Extract the (x, y) coordinate from the center of the cell holding the provided text.  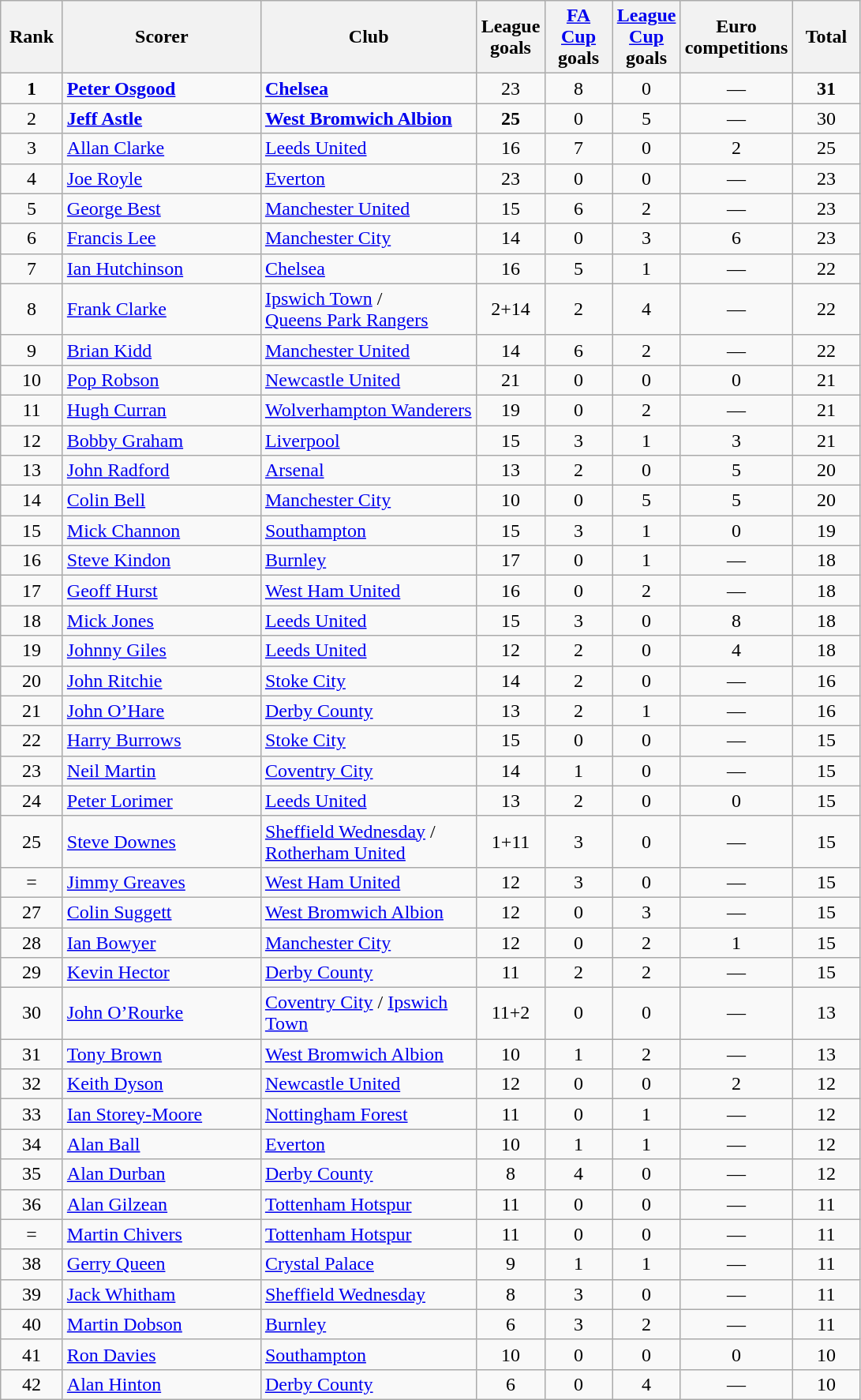
28 (32, 942)
Scorer (161, 37)
Johnny Giles (161, 651)
Coventry City / Ipswich Town (369, 1014)
Colin Bell (161, 501)
11+2 (511, 1014)
Peter Lorimer (161, 801)
Mick Channon (161, 531)
Gerry Queen (161, 1264)
Alan Gilzean (161, 1204)
41 (32, 1354)
33 (32, 1114)
Brian Kidd (161, 350)
Steve Downes (161, 842)
Euro competitions (736, 37)
Joe Royle (161, 178)
Neil Martin (161, 771)
24 (32, 801)
29 (32, 973)
27 (32, 912)
Ian Bowyer (161, 942)
Ian Storey-Moore (161, 1114)
Peter Osgood (161, 88)
Wolverhampton Wanderers (369, 410)
Rank (32, 37)
FA Cup goals (578, 37)
Coventry City (369, 771)
Liverpool (369, 440)
39 (32, 1294)
Harry Burrows (161, 741)
Kevin Hector (161, 973)
Frank Clarke (161, 310)
Geoff Hurst (161, 591)
Bobby Graham (161, 440)
Total (826, 37)
Keith Dyson (161, 1084)
Mick Jones (161, 621)
Francis Lee (161, 238)
John O’Rourke (161, 1014)
Steve Kindon (161, 561)
Martin Dobson (161, 1324)
George Best (161, 208)
Jimmy Greaves (161, 882)
38 (32, 1264)
Colin Suggett (161, 912)
32 (32, 1084)
Sheffield Wednesday (369, 1294)
Crystal Palace (369, 1264)
Arsenal (369, 471)
Jeff Astle (161, 118)
Alan Durban (161, 1174)
Ron Davies (161, 1354)
Club (369, 37)
42 (32, 1384)
John O’Hare (161, 711)
League Cup goals (646, 37)
35 (32, 1174)
League goals (511, 37)
Martin Chivers (161, 1234)
Hugh Curran (161, 410)
Pop Robson (161, 380)
John Ritchie (161, 681)
Alan Ball (161, 1144)
Sheffield Wednesday / Rotherham United (369, 842)
Ipswich Town / Queens Park Rangers (369, 310)
40 (32, 1324)
Jack Whitham (161, 1294)
John Radford (161, 471)
Allan Clarke (161, 148)
Alan Hinton (161, 1384)
34 (32, 1144)
Ian Hutchinson (161, 268)
Tony Brown (161, 1054)
1+11 (511, 842)
2+14 (511, 310)
Nottingham Forest (369, 1114)
36 (32, 1204)
